From the cell containing the given text, extract its center point as [X, Y] coordinate. 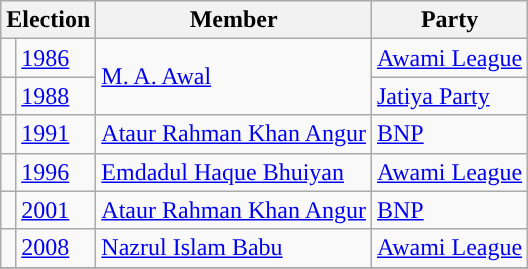
1986 [56, 58]
1996 [56, 172]
M. A. Awal [234, 77]
2001 [56, 210]
Jatiya Party [449, 96]
1988 [56, 96]
1991 [56, 134]
Member [234, 20]
Party [449, 20]
Nazrul Islam Babu [234, 248]
2008 [56, 248]
Emdadul Haque Bhuiyan [234, 172]
Election [48, 20]
